For the text-containing cell, return its midpoint in (x, y) coordinate format. 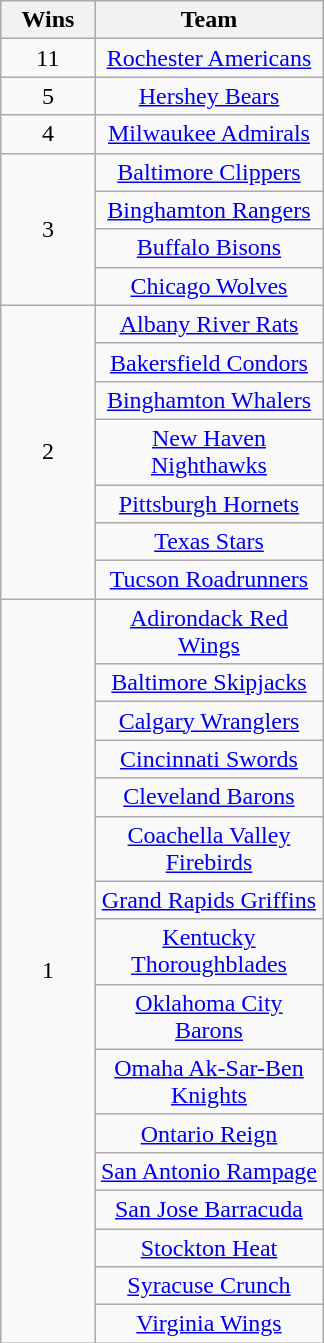
Binghamton Rangers (210, 210)
Oklahoma City Barons (210, 1016)
Baltimore Skipjacks (210, 683)
Kentucky Thoroughblades (210, 952)
Adirondack Red Wings (210, 632)
Milwaukee Admirals (210, 134)
Grand Rapids Griffins (210, 900)
Cleveland Barons (210, 797)
Virginia Wings (210, 1324)
Tucson Roadrunners (210, 580)
Baltimore Clippers (210, 172)
1 (48, 971)
Rochester Americans (210, 58)
San Antonio Rampage (210, 1171)
Team (210, 20)
Calgary Wranglers (210, 721)
Buffalo Bisons (210, 248)
Wins (48, 20)
Binghamton Whalers (210, 400)
Ontario Reign (210, 1133)
11 (48, 58)
Omaha Ak-Sar-Ben Knights (210, 1082)
New Haven Nighthawks (210, 452)
Coachella Valley Firebirds (210, 848)
Chicago Wolves (210, 286)
4 (48, 134)
Syracuse Crunch (210, 1286)
Albany River Rats (210, 324)
3 (48, 229)
Stockton Heat (210, 1247)
San Jose Barracuda (210, 1209)
Cincinnati Swords (210, 759)
Texas Stars (210, 542)
5 (48, 96)
Pittsburgh Hornets (210, 503)
2 (48, 452)
Bakersfield Condors (210, 362)
Hershey Bears (210, 96)
